Pinpoint the cell where the given text exists, returning its [x, y] midpoint coordinate. 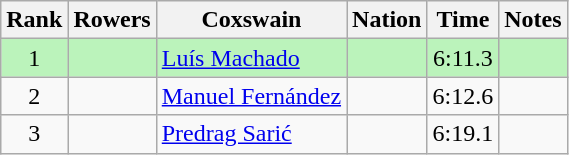
Coxswain [251, 20]
Rowers [112, 20]
6:12.6 [463, 96]
6:11.3 [463, 58]
Notes [533, 20]
Time [463, 20]
Rank [34, 20]
Manuel Fernández [251, 96]
1 [34, 58]
2 [34, 96]
3 [34, 134]
Predrag Sarić [251, 134]
6:19.1 [463, 134]
Nation [387, 20]
Luís Machado [251, 58]
